For the text-containing cell, return its midpoint in (x, y) coordinate format. 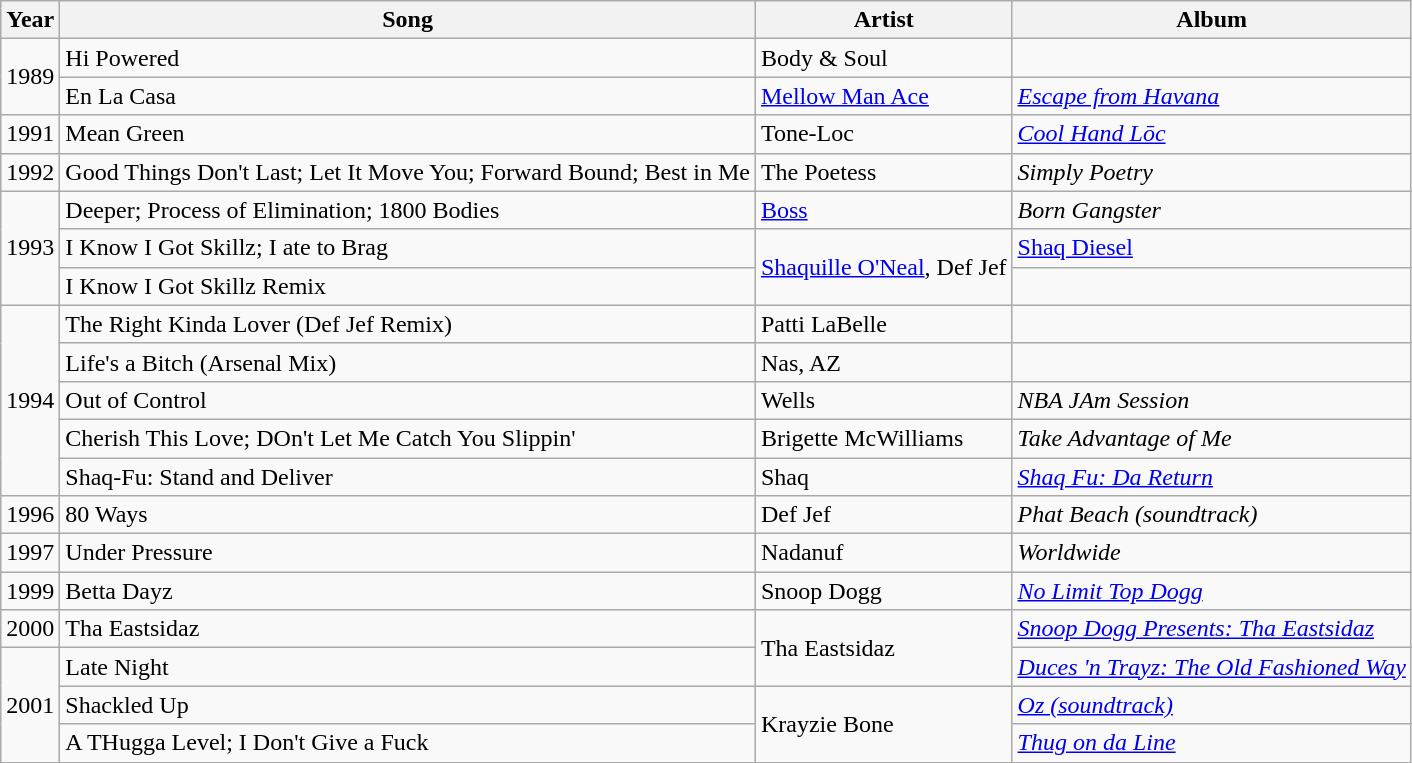
Boss (884, 210)
Thug on da Line (1212, 743)
Life's a Bitch (Arsenal Mix) (408, 362)
Late Night (408, 667)
Shaq Diesel (1212, 248)
80 Ways (408, 515)
Under Pressure (408, 553)
Cool Hand Lōc (1212, 134)
Good Things Don't Last; Let It Move You; Forward Bound; Best in Me (408, 172)
1994 (30, 400)
NBA JAm Session (1212, 400)
Mean Green (408, 134)
The Poetess (884, 172)
1997 (30, 553)
Worldwide (1212, 553)
Take Advantage of Me (1212, 438)
Body & Soul (884, 58)
Album (1212, 20)
Def Jef (884, 515)
I Know I Got Skillz; I ate to Brag (408, 248)
1992 (30, 172)
Out of Control (408, 400)
Artist (884, 20)
I Know I Got Skillz Remix (408, 286)
Simply Poetry (1212, 172)
Shackled Up (408, 705)
No Limit Top Dogg (1212, 591)
1996 (30, 515)
1989 (30, 77)
Hi Powered (408, 58)
Shaq Fu: Da Return (1212, 477)
Nadanuf (884, 553)
1991 (30, 134)
Oz (soundtrack) (1212, 705)
Deeper; Process of Elimination; 1800 Bodies (408, 210)
1999 (30, 591)
1993 (30, 248)
Patti LaBelle (884, 324)
Brigette McWilliams (884, 438)
A THugga Level; I Don't Give a Fuck (408, 743)
Mellow Man Ace (884, 96)
En La Casa (408, 96)
Shaq-Fu: Stand and Deliver (408, 477)
The Right Kinda Lover (Def Jef Remix) (408, 324)
Duces 'n Trayz: The Old Fashioned Way (1212, 667)
Phat Beach (soundtrack) (1212, 515)
2000 (30, 629)
2001 (30, 705)
Tone-Loc (884, 134)
Born Gangster (1212, 210)
Betta Dayz (408, 591)
Snoop Dogg (884, 591)
Shaquille O'Neal, Def Jef (884, 267)
Krayzie Bone (884, 724)
Song (408, 20)
Year (30, 20)
Snoop Dogg Presents: Tha Eastsidaz (1212, 629)
Cherish This Love; DOn't Let Me Catch You Slippin' (408, 438)
Nas, AZ (884, 362)
Escape from Havana (1212, 96)
Wells (884, 400)
Shaq (884, 477)
